Output the (x, y) coordinate of the center of the cell containing the given text.  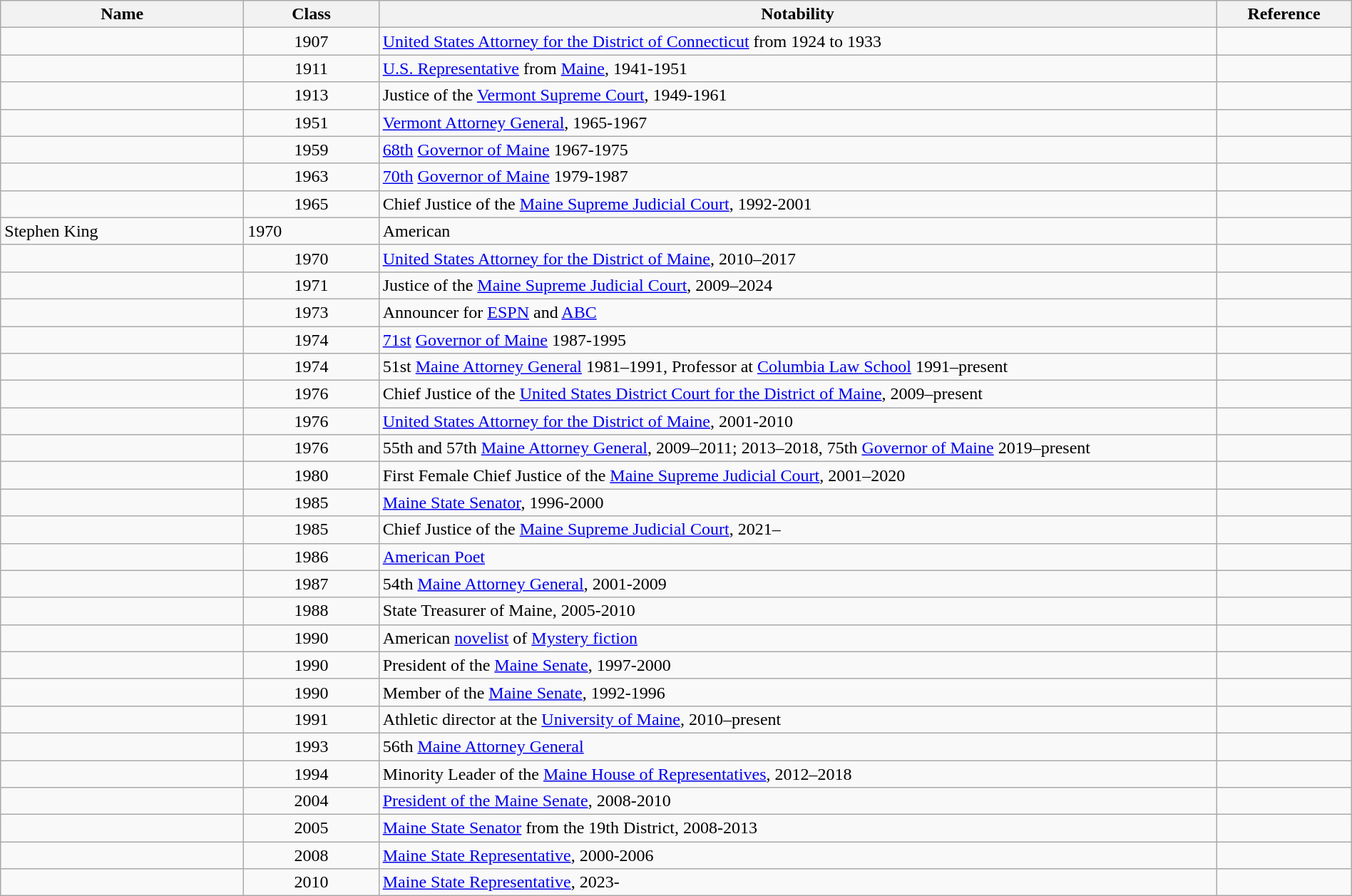
1951 (311, 123)
U.S. Representative from Maine, 1941-1951 (797, 68)
Maine State Senator, 1996-2000 (797, 503)
United States Attorney for the District of Connecticut from 1924 to 1933 (797, 41)
1911 (311, 68)
Maine State Representative, 2023- (797, 882)
1959 (311, 150)
First Female Chief Justice of the Maine Supreme Judicial Court, 2001–2020 (797, 475)
1994 (311, 773)
1987 (311, 584)
United States Attorney for the District of Maine, 2010–2017 (797, 258)
1986 (311, 557)
State Treasurer of Maine, 2005-2010 (797, 611)
Chief Justice of the Maine Supreme Judicial Court, 1992-2001 (797, 204)
68th Governor of Maine 1967-1975 (797, 150)
Justice of the Maine Supreme Judicial Court, 2009–2024 (797, 285)
Notability (797, 14)
54th Maine Attorney General, 2001-2009 (797, 584)
71st Governor of Maine 1987-1995 (797, 340)
Chief Justice of the Maine Supreme Judicial Court, 2021– (797, 530)
Member of the Maine Senate, 1992-1996 (797, 692)
1973 (311, 312)
Stephen King (123, 231)
Vermont Attorney General, 1965-1967 (797, 123)
56th Maine Attorney General (797, 746)
United States Attorney for the District of Maine, 2001-2010 (797, 421)
2010 (311, 882)
55th and 57th Maine Attorney General, 2009–2011; 2013–2018, 75th Governor of Maine 2019–present (797, 448)
2008 (311, 855)
2004 (311, 801)
Maine State Senator from the 19th District, 2008-2013 (797, 828)
Athletic director at the University of Maine, 2010–present (797, 719)
American Poet (797, 557)
1988 (311, 611)
Maine State Representative, 2000-2006 (797, 855)
Justice of the Vermont Supreme Court, 1949-1961 (797, 96)
President of the Maine Senate, 2008-2010 (797, 801)
1993 (311, 746)
President of the Maine Senate, 1997-2000 (797, 665)
51st Maine Attorney General 1981–1991, Professor at Columbia Law School 1991–present (797, 367)
2005 (311, 828)
1913 (311, 96)
1907 (311, 41)
Class (311, 14)
American novelist of Mystery fiction (797, 638)
1991 (311, 719)
70th Governor of Maine 1979-1987 (797, 177)
American (797, 231)
Announcer for ESPN and ABC (797, 312)
1965 (311, 204)
Name (123, 14)
Minority Leader of the Maine House of Representatives, 2012–2018 (797, 773)
Reference (1284, 14)
Chief Justice of the United States District Court for the District of Maine, 2009–present (797, 394)
1963 (311, 177)
1971 (311, 285)
1980 (311, 475)
